Locate the cell with the specified text and output its [X, Y] center coordinate. 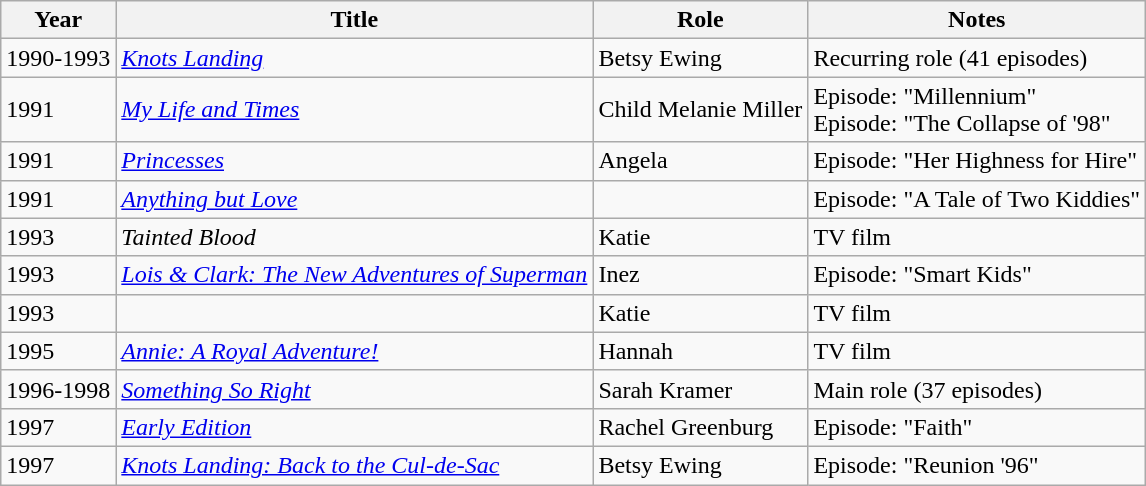
Episode: "Smart Kids" [977, 275]
Episode: "Faith" [977, 427]
Episode: "Her Highness for Hire" [977, 161]
Annie: A Royal Adventure! [354, 351]
Year [58, 20]
Rachel Greenburg [700, 427]
Episode: "A Tale of Two Kiddies" [977, 199]
Recurring role (41 episodes) [977, 58]
Sarah Kramer [700, 389]
1990-1993 [58, 58]
Episode: "Reunion '96" [977, 465]
Inez [700, 275]
Role [700, 20]
1996-1998 [58, 389]
Knots Landing [354, 58]
Anything but Love [354, 199]
Episode: "Millennium"Episode: "The Collapse of '98" [977, 110]
Princesses [354, 161]
Knots Landing: Back to the Cul-de-Sac [354, 465]
1995 [58, 351]
Early Edition [354, 427]
Something So Right [354, 389]
Child Melanie Miller [700, 110]
My Life and Times [354, 110]
Tainted Blood [354, 237]
Notes [977, 20]
Title [354, 20]
Hannah [700, 351]
Main role (37 episodes) [977, 389]
Angela [700, 161]
Lois & Clark: The New Adventures of Superman [354, 275]
